For the text-containing cell, return its midpoint in (X, Y) coordinate format. 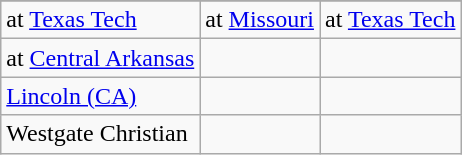
at Central Arkansas (100, 58)
at Missouri (260, 20)
Westgate Christian (100, 134)
Lincoln (CA) (100, 96)
